Extract the (X, Y) coordinate from the center of the cell holding the provided text.  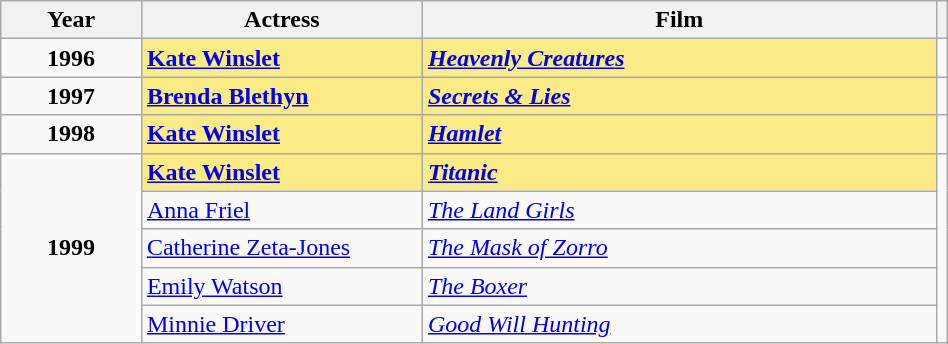
The Land Girls (679, 210)
Secrets & Lies (679, 96)
Actress (282, 20)
Year (72, 20)
The Mask of Zorro (679, 248)
1999 (72, 248)
Good Will Hunting (679, 324)
Anna Friel (282, 210)
Film (679, 20)
Titanic (679, 172)
1997 (72, 96)
Minnie Driver (282, 324)
Brenda Blethyn (282, 96)
Heavenly Creatures (679, 58)
1998 (72, 134)
1996 (72, 58)
The Boxer (679, 286)
Emily Watson (282, 286)
Catherine Zeta-Jones (282, 248)
Hamlet (679, 134)
